Find where the given text appears and provide that cell's center as [x, y] coordinate. 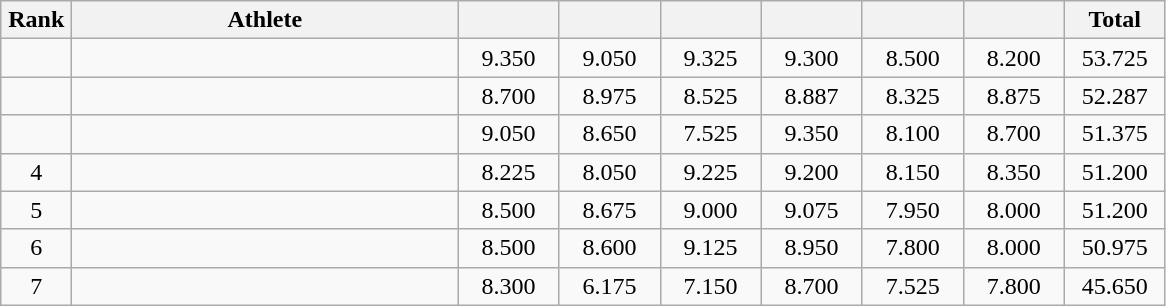
9.000 [710, 210]
9.200 [812, 172]
6.175 [610, 286]
8.975 [610, 96]
Rank [36, 20]
8.225 [508, 172]
7.950 [912, 210]
7.150 [710, 286]
8.650 [610, 134]
8.050 [610, 172]
7 [36, 286]
9.325 [710, 58]
8.150 [912, 172]
8.875 [1014, 96]
5 [36, 210]
53.725 [1114, 58]
52.287 [1114, 96]
8.600 [610, 248]
8.950 [812, 248]
Athlete [265, 20]
8.100 [912, 134]
45.650 [1114, 286]
51.375 [1114, 134]
50.975 [1114, 248]
9.225 [710, 172]
9.300 [812, 58]
Total [1114, 20]
8.325 [912, 96]
9.125 [710, 248]
8.675 [610, 210]
9.075 [812, 210]
8.887 [812, 96]
8.200 [1014, 58]
8.525 [710, 96]
8.300 [508, 286]
8.350 [1014, 172]
6 [36, 248]
4 [36, 172]
